Return the (x, y) coordinate for the center point of the cell that contains the specified text.  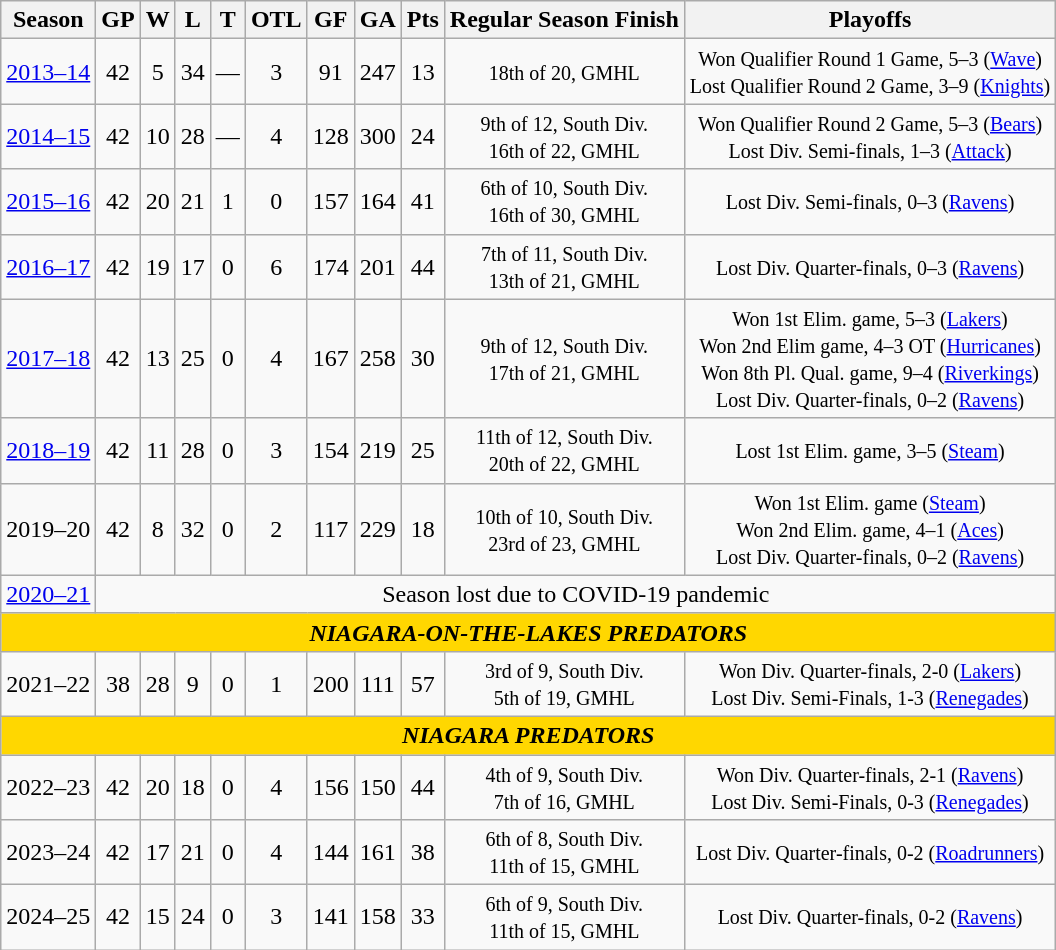
11 (158, 450)
GP (118, 20)
Lost 1st Elim. game, 3–5 (Steam) (870, 450)
11th of 12, South Div.20th of 22, GMHL (564, 450)
Won Div. Quarter-finals, 2-0 (Lakers)Lost Div. Semi-Finals, 1-3 (Renegades) (870, 684)
6th of 10, South Div.16th of 30, GMHL (564, 202)
Won Div. Quarter-finals, 2-1 (Ravens)Lost Div. Semi-Finals, 0-3 (Renegades) (870, 786)
33 (422, 918)
GA (378, 20)
2016–17 (48, 266)
91 (330, 72)
Season lost due to COVID-19 pandemic (576, 594)
158 (378, 918)
Regular Season Finish (564, 20)
128 (330, 136)
6 (276, 266)
57 (422, 684)
19 (158, 266)
NIAGARA PREDATORS (528, 735)
T (228, 20)
201 (378, 266)
9th of 12, South Div.16th of 22, GMHL (564, 136)
Lost Div. Semi-finals, 0–3 (Ravens) (870, 202)
34 (192, 72)
32 (192, 529)
18th of 20, GMHL (564, 72)
9 (192, 684)
Won 1st Elim. game (Steam)Won 2nd Elim. game, 4–1 (Aces)Lost Div. Quarter-finals, 0–2 (Ravens) (870, 529)
200 (330, 684)
229 (378, 529)
Lost Div. Quarter-finals, 0-2 (Ravens) (870, 918)
2017–18 (48, 358)
161 (378, 852)
41 (422, 202)
2020–21 (48, 594)
7th of 11, South Div.13th of 21, GMHL (564, 266)
W (158, 20)
2022–23 (48, 786)
30 (422, 358)
2021–22 (48, 684)
Lost Div. Quarter-finals, 0-2 (Roadrunners) (870, 852)
15 (158, 918)
164 (378, 202)
6th of 8, South Div.11th of 15, GMHL (564, 852)
Won Qualifier Round 2 Game, 5–3 (Bears)Lost Div. Semi-finals, 1–3 (Attack) (870, 136)
117 (330, 529)
10 (158, 136)
Lost Div. Quarter-finals, 0–3 (Ravens) (870, 266)
4th of 9, South Div.7th of 16, GMHL (564, 786)
GF (330, 20)
L (192, 20)
174 (330, 266)
Won Qualifier Round 1 Game, 5–3 (Wave)Lost Qualifier Round 2 Game, 3–9 (Knights) (870, 72)
150 (378, 786)
111 (378, 684)
156 (330, 786)
2014–15 (48, 136)
167 (330, 358)
2015–16 (48, 202)
9th of 12, South Div.17th of 21, GMHL (564, 358)
219 (378, 450)
154 (330, 450)
6th of 9, South Div.11th of 15, GMHL (564, 918)
3rd of 9, South Div.5th of 19, GMHL (564, 684)
141 (330, 918)
NIAGARA-ON-THE-LAKES PREDATORS (528, 632)
157 (330, 202)
247 (378, 72)
258 (378, 358)
10th of 10, South Div.23rd of 23, GMHL (564, 529)
OTL (276, 20)
2024–25 (48, 918)
2019–20 (48, 529)
Playoffs (870, 20)
2018–19 (48, 450)
8 (158, 529)
2013–14 (48, 72)
5 (158, 72)
2023–24 (48, 852)
Season (48, 20)
144 (330, 852)
2 (276, 529)
Pts (422, 20)
300 (378, 136)
Won 1st Elim. game, 5–3 (Lakers)Won 2nd Elim game, 4–3 OT (Hurricanes)Won 8th Pl. Qual. game, 9–4 (Riverkings)Lost Div. Quarter-finals, 0–2 (Ravens) (870, 358)
